Provide the [x, y] coordinate of the cell's center where the given text is located.  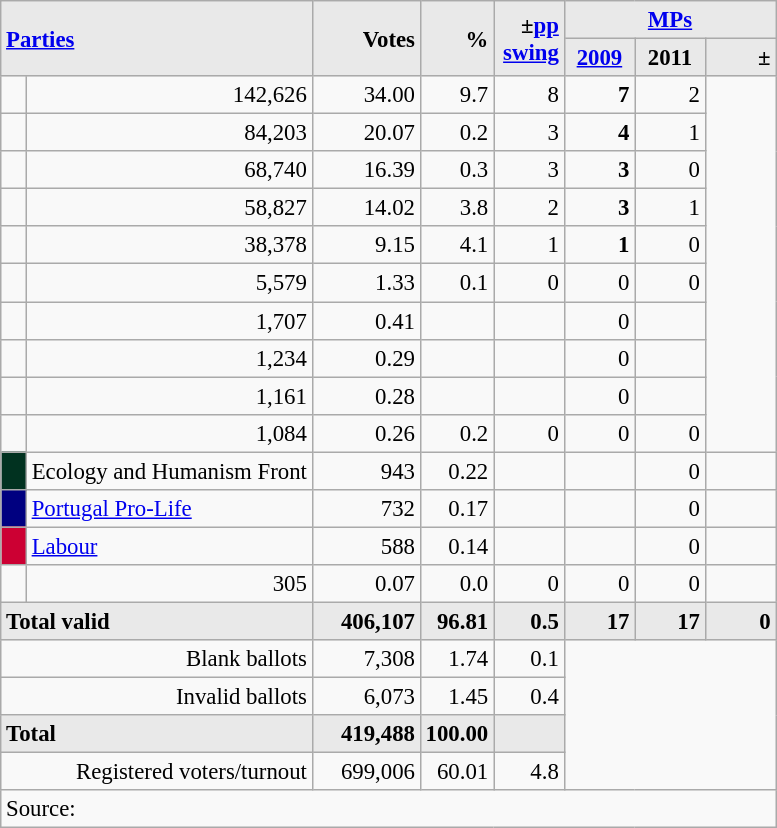
58,827 [169, 208]
0.14 [456, 546]
68,740 [169, 170]
9.7 [456, 95]
60.01 [456, 772]
3.8 [456, 208]
1,084 [169, 433]
20.07 [366, 133]
7,308 [366, 659]
14.02 [366, 208]
1.45 [456, 697]
419,488 [366, 734]
38,378 [169, 245]
1,707 [169, 321]
Registered voters/turnout [156, 772]
Parties [156, 38]
1.33 [366, 283]
142,626 [169, 95]
699,006 [366, 772]
±pp swing [530, 38]
Votes [366, 38]
732 [366, 509]
0.5 [530, 621]
0.0 [456, 584]
0.28 [366, 396]
0.4 [530, 697]
4.1 [456, 245]
2011 [670, 58]
Ecology and Humanism Front [169, 471]
Source: [388, 809]
1,161 [169, 396]
0.26 [366, 433]
84,203 [169, 133]
Invalid ballots [156, 697]
1.74 [456, 659]
943 [366, 471]
Total valid [156, 621]
0.41 [366, 321]
± [740, 58]
8 [530, 95]
0.3 [456, 170]
Total [156, 734]
5,579 [169, 283]
Labour [169, 546]
9.15 [366, 245]
1,234 [169, 358]
305 [169, 584]
34.00 [366, 95]
0.07 [366, 584]
MPs [670, 20]
100.00 [456, 734]
0.17 [456, 509]
% [456, 38]
2009 [600, 58]
16.39 [366, 170]
96.81 [456, 621]
4 [600, 133]
7 [600, 95]
4.8 [530, 772]
0.22 [456, 471]
406,107 [366, 621]
Portugal Pro-Life [169, 509]
6,073 [366, 697]
Blank ballots [156, 659]
0.29 [366, 358]
588 [366, 546]
